Identify which cell holds the provided text, then report its [X, Y] central coordinate. 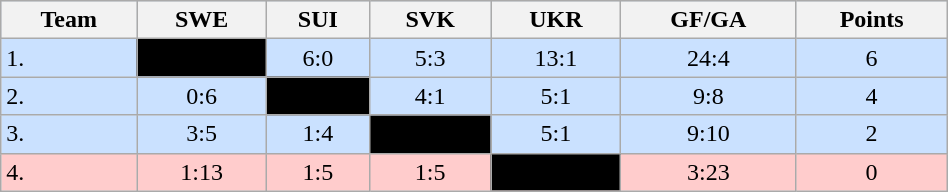
24:4 [708, 58]
9:8 [708, 96]
1:13 [202, 172]
2. [69, 96]
6 [872, 58]
0:6 [202, 96]
3:5 [202, 134]
5:3 [430, 58]
GF/GA [708, 20]
3. [69, 134]
3:23 [708, 172]
4. [69, 172]
9:10 [708, 134]
1. [69, 58]
UKR [556, 20]
SWE [202, 20]
Points [872, 20]
SUI [318, 20]
SVK [430, 20]
2 [872, 134]
4:1 [430, 96]
Team [69, 20]
6:0 [318, 58]
13:1 [556, 58]
0 [872, 172]
4 [872, 96]
1:4 [318, 134]
